For the text-containing cell, return its midpoint in [X, Y] coordinate format. 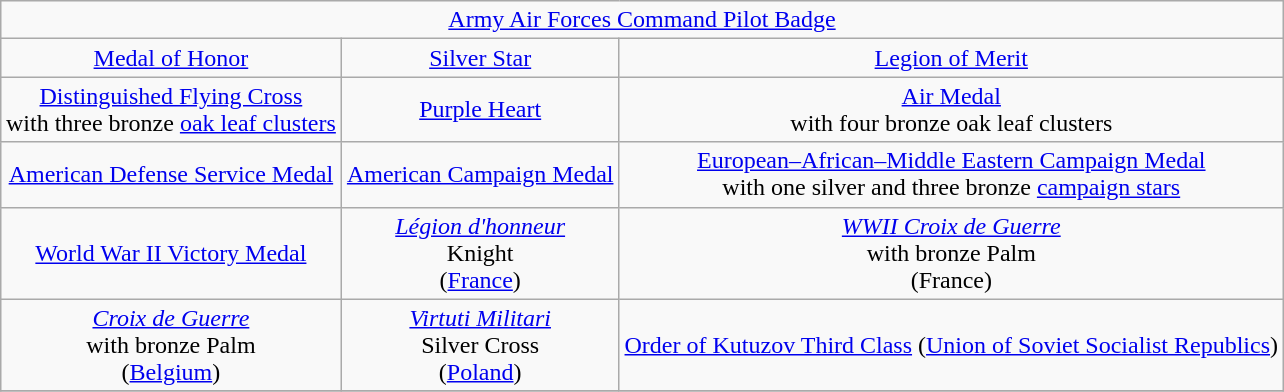
European–African–Middle Eastern Campaign Medalwith one silver and three bronze campaign stars [952, 174]
Army Air Forces Command Pilot Badge [642, 20]
Silver Star [480, 58]
WWII Croix de Guerrewith bronze Palm(France) [952, 253]
Legion of Merit [952, 58]
Medal of Honor [170, 58]
Croix de Guerrewith bronze Palm(Belgium) [170, 345]
Order of Kutuzov Third Class (Union of Soviet Socialist Republics) [952, 345]
Air Medalwith four bronze oak leaf clusters [952, 110]
Virtuti MilitariSilver Cross(Poland) [480, 345]
American Defense Service Medal [170, 174]
Distinguished Flying Crosswith three bronze oak leaf clusters [170, 110]
Légion d'honneurKnight(France) [480, 253]
American Campaign Medal [480, 174]
World War II Victory Medal [170, 253]
Purple Heart [480, 110]
